Return (X, Y) of the center of cell containing provided text 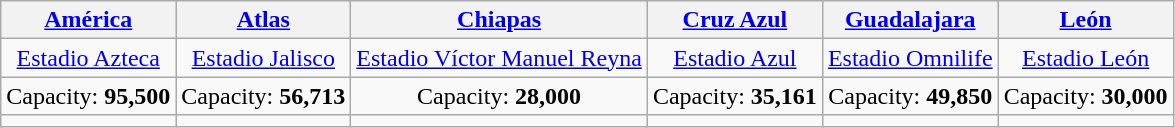
Capacity: 95,500 (88, 96)
Capacity: 49,850 (910, 96)
Estadio Azul (734, 58)
Capacity: 28,000 (500, 96)
Capacity: 56,713 (264, 96)
León (1086, 20)
Atlas (264, 20)
Estadio León (1086, 58)
América (88, 20)
Estadio Azteca (88, 58)
Cruz Azul (734, 20)
Estadio Omnilife (910, 58)
Capacity: 35,161 (734, 96)
Capacity: 30,000 (1086, 96)
Estadio Jalisco (264, 58)
Chiapas (500, 20)
Estadio Víctor Manuel Reyna (500, 58)
Guadalajara (910, 20)
